Pinpoint the cell where the given text exists, returning its [X, Y] midpoint coordinate. 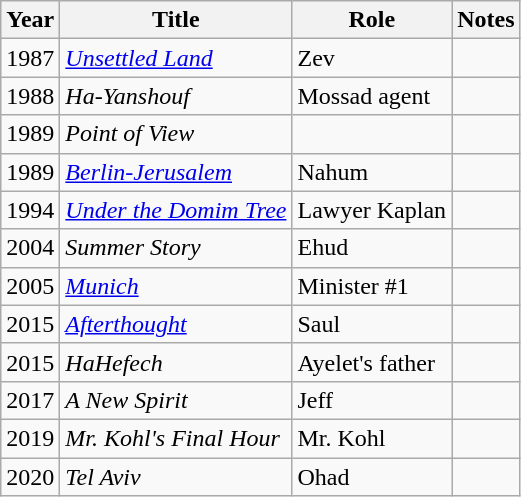
2020 [30, 477]
Point of View [176, 134]
Tel Aviv [176, 477]
Unsettled Land [176, 58]
Summer Story [176, 248]
2019 [30, 438]
Munich [176, 286]
Zev [372, 58]
2005 [30, 286]
Afterthought [176, 324]
Ohad [372, 477]
1987 [30, 58]
2004 [30, 248]
Role [372, 20]
Mr. Kohl's Final Hour [176, 438]
Mr. Kohl [372, 438]
Berlin-Jerusalem [176, 172]
Ehud [372, 248]
Saul [372, 324]
Minister #1 [372, 286]
1994 [30, 210]
1988 [30, 96]
Mossad agent [372, 96]
Nahum [372, 172]
Under the Domim Tree [176, 210]
Ha-Yanshouf [176, 96]
Jeff [372, 400]
Lawyer Kaplan [372, 210]
A New Spirit [176, 400]
Notes [486, 20]
Ayelet's father [372, 362]
2017 [30, 400]
HaHefech [176, 362]
Title [176, 20]
Year [30, 20]
